Locate the cell with the specified text and output its (x, y) center coordinate. 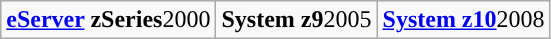
System z102008 (464, 20)
eServer zSeries2000 (108, 20)
System z92005 (296, 20)
